Locate the cell with the specified text and output its (x, y) center coordinate. 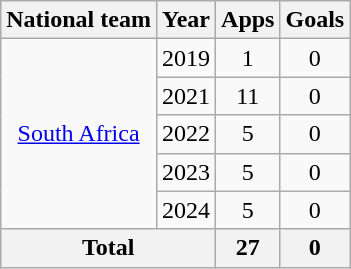
South Africa (79, 134)
2019 (186, 58)
Apps (248, 20)
2022 (186, 134)
27 (248, 248)
Goals (315, 20)
2021 (186, 96)
2024 (186, 210)
National team (79, 20)
1 (248, 58)
Year (186, 20)
2023 (186, 172)
11 (248, 96)
Total (108, 248)
